Locate the cell with the specified text and output its (X, Y) center coordinate. 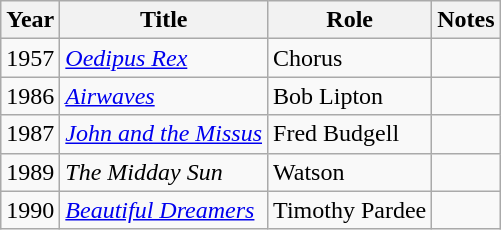
The Midday Sun (164, 172)
1957 (30, 58)
Watson (350, 172)
John and the Missus (164, 134)
Timothy Pardee (350, 210)
Title (164, 20)
Role (350, 20)
Bob Lipton (350, 96)
Beautiful Dreamers (164, 210)
1986 (30, 96)
Chorus (350, 58)
Airwaves (164, 96)
Notes (466, 20)
Fred Budgell (350, 134)
Oedipus Rex (164, 58)
Year (30, 20)
1990 (30, 210)
1989 (30, 172)
1987 (30, 134)
